Extract the (X, Y) coordinate from the center of the cell holding the provided text.  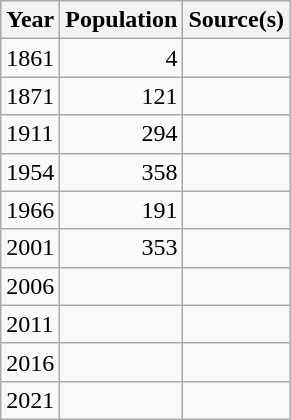
Year (30, 20)
358 (122, 172)
353 (122, 248)
1911 (30, 134)
2016 (30, 362)
Source(s) (236, 20)
191 (122, 210)
1861 (30, 58)
1954 (30, 172)
4 (122, 58)
294 (122, 134)
1871 (30, 96)
2021 (30, 400)
2006 (30, 286)
2011 (30, 324)
121 (122, 96)
2001 (30, 248)
1966 (30, 210)
Population (122, 20)
